Locate the cell with the specified text and output its [x, y] center coordinate. 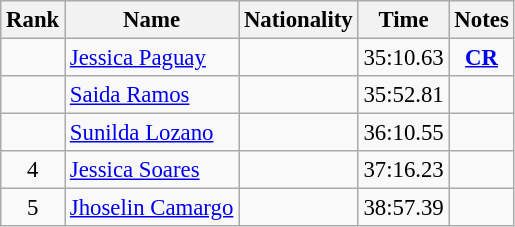
Saida Ramos [152, 95]
Jessica Soares [152, 170]
Rank [33, 20]
35:52.81 [404, 95]
Jessica Paguay [152, 58]
Nationality [298, 20]
Time [404, 20]
Sunilda Lozano [152, 133]
Jhoselin Camargo [152, 208]
5 [33, 208]
38:57.39 [404, 208]
CR [482, 58]
37:16.23 [404, 170]
4 [33, 170]
Name [152, 20]
36:10.55 [404, 133]
35:10.63 [404, 58]
Notes [482, 20]
